Determine the [x, y] coordinate at the center of the cell enclosing the given text.  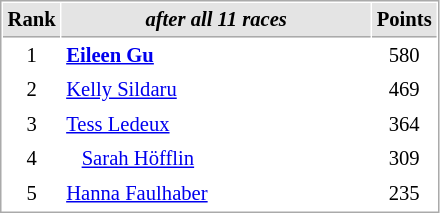
Sarah Höfflin [216, 158]
2 [32, 90]
364 [404, 124]
4 [32, 158]
after all 11 races [216, 20]
5 [32, 194]
Kelly Sildaru [216, 90]
3 [32, 124]
580 [404, 56]
1 [32, 56]
309 [404, 158]
Eileen Gu [216, 56]
Tess Ledeux [216, 124]
469 [404, 90]
235 [404, 194]
Hanna Faulhaber [216, 194]
Points [404, 20]
Rank [32, 20]
